From the cell containing the given text, extract its center point as (X, Y) coordinate. 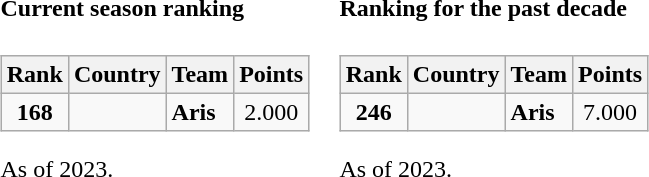
168 (34, 112)
7.000 (610, 112)
2.000 (272, 112)
246 (374, 112)
